Identify which cell holds the provided text, then report its (x, y) central coordinate. 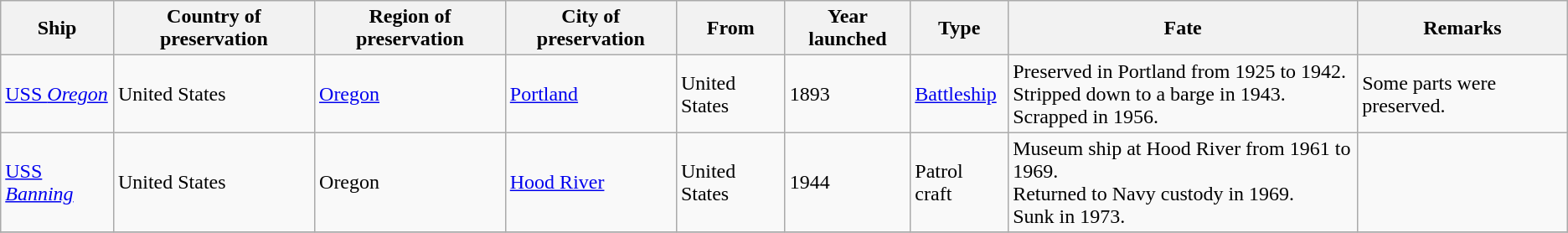
From (730, 28)
Type (960, 28)
City of preservation (591, 28)
Region of preservation (410, 28)
Museum ship at Hood River from 1961 to 1969.Returned to Navy custody in 1969.Sunk in 1973. (1183, 183)
Fate (1183, 28)
1944 (848, 183)
Some parts were preserved. (1462, 94)
Ship (57, 28)
Country of preservation (214, 28)
Year launched (848, 28)
Battleship (960, 94)
USS Oregon (57, 94)
USS Banning (57, 183)
Patrol craft (960, 183)
1893 (848, 94)
Portland (591, 94)
Remarks (1462, 28)
Hood River (591, 183)
Preserved in Portland from 1925 to 1942.Stripped down to a barge in 1943.Scrapped in 1956. (1183, 94)
